Scan for the cell matching the given text and deliver its (x, y) coordinate at center. 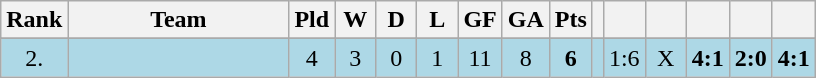
3 (356, 58)
Rank (34, 20)
D (396, 20)
Pld (312, 20)
6 (570, 58)
L (438, 20)
GF (480, 20)
W (356, 20)
2. (34, 58)
Pts (570, 20)
2:0 (750, 58)
GA (526, 20)
1 (438, 58)
4 (312, 58)
11 (480, 58)
0 (396, 58)
X (666, 58)
Team (178, 20)
8 (526, 58)
1:6 (624, 58)
